Determine the [x, y] coordinate at the center of the cell enclosing the given text.  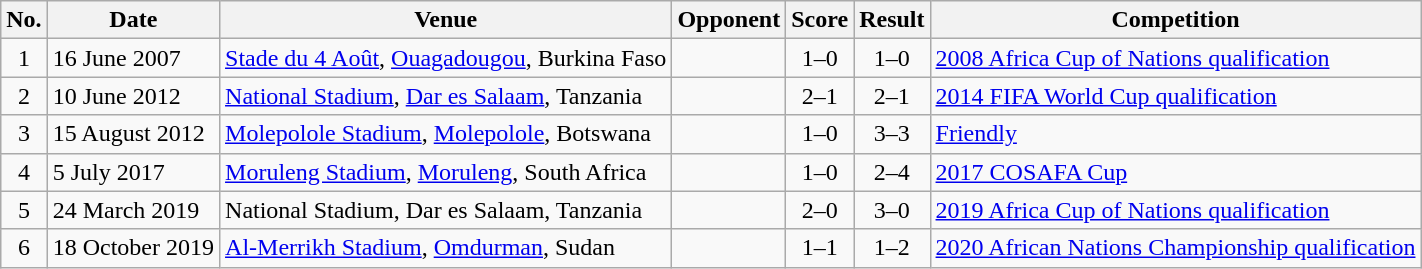
16 June 2007 [133, 58]
1 [24, 58]
Date [133, 20]
24 March 2019 [133, 210]
Opponent [729, 20]
2020 African Nations Championship qualification [1176, 248]
Moruleng Stadium, Moruleng, South Africa [446, 172]
2019 Africa Cup of Nations qualification [1176, 210]
5 [24, 210]
2014 FIFA World Cup qualification [1176, 96]
Stade du 4 Août, Ouagadougou, Burkina Faso [446, 58]
10 June 2012 [133, 96]
5 July 2017 [133, 172]
3–3 [892, 134]
Venue [446, 20]
Al-Merrikh Stadium, Omdurman, Sudan [446, 248]
2008 Africa Cup of Nations qualification [1176, 58]
3–0 [892, 210]
2–0 [820, 210]
Result [892, 20]
1–2 [892, 248]
15 August 2012 [133, 134]
Molepolole Stadium, Molepolole, Botswana [446, 134]
6 [24, 248]
4 [24, 172]
2–4 [892, 172]
3 [24, 134]
18 October 2019 [133, 248]
1–1 [820, 248]
Friendly [1176, 134]
2 [24, 96]
2017 COSAFA Cup [1176, 172]
Competition [1176, 20]
Score [820, 20]
No. [24, 20]
